Pinpoint the cell where the given text exists, returning its [X, Y] midpoint coordinate. 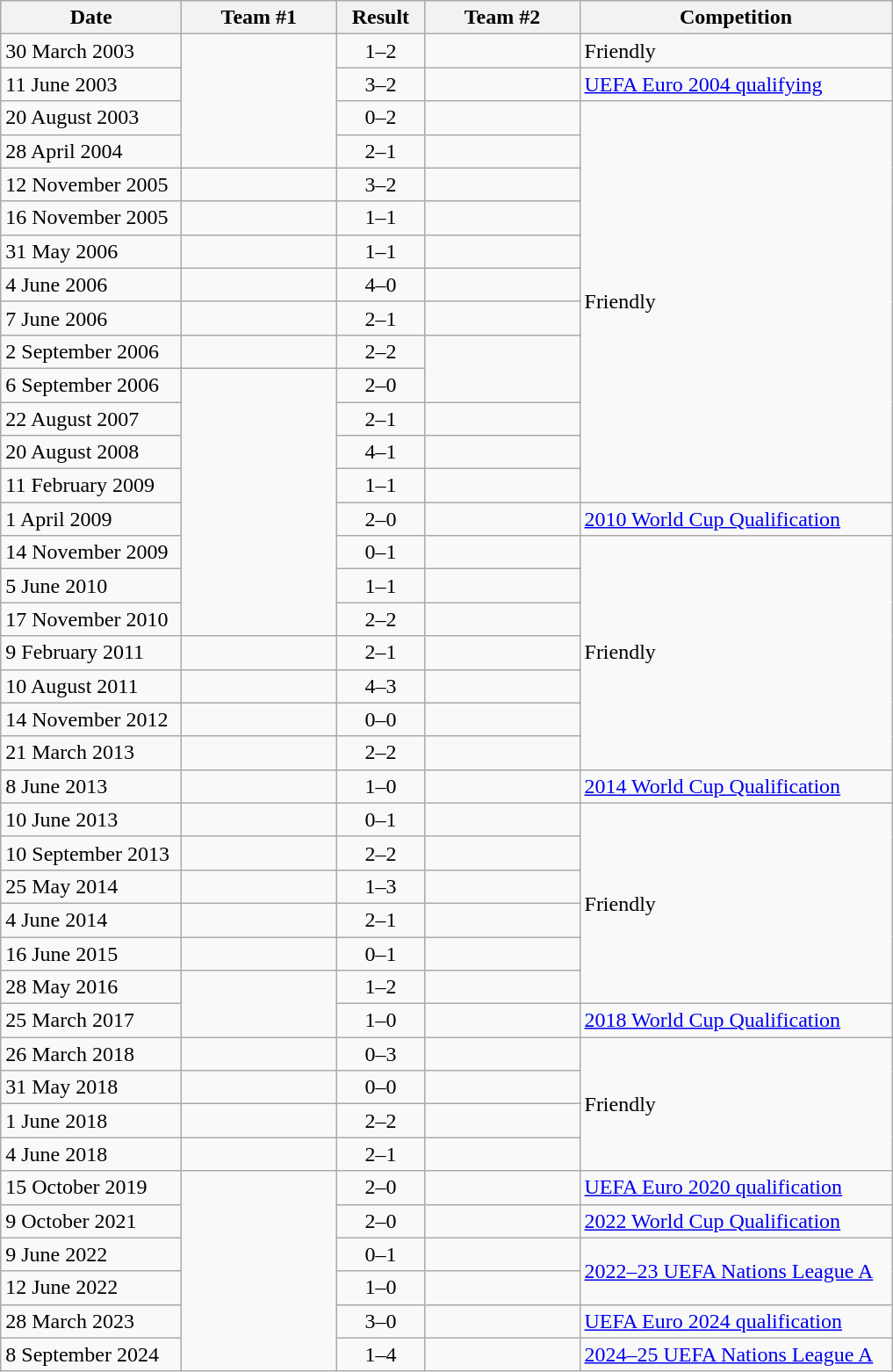
9 February 2011 [91, 653]
4 June 2018 [91, 1154]
25 March 2017 [91, 1021]
9 June 2022 [91, 1254]
UEFA Euro 2024 qualification [736, 1321]
UEFA Euro 2004 qualifying [736, 84]
2024–25 UEFA Nations League A [736, 1354]
4 June 2006 [91, 285]
20 August 2003 [91, 118]
16 November 2005 [91, 218]
6 September 2006 [91, 385]
Team #2 [502, 18]
11 February 2009 [91, 486]
UEFA Euro 2020 qualification [736, 1188]
28 April 2004 [91, 151]
1 June 2018 [91, 1121]
21 March 2013 [91, 753]
26 March 2018 [91, 1054]
31 May 2018 [91, 1087]
14 November 2012 [91, 719]
16 June 2015 [91, 953]
4 June 2014 [91, 920]
0–3 [381, 1054]
28 March 2023 [91, 1321]
25 May 2014 [91, 886]
28 May 2016 [91, 987]
4–1 [381, 452]
0–2 [381, 118]
10 June 2013 [91, 820]
30 March 2003 [91, 51]
Date [91, 18]
2010 World Cup Qualification [736, 519]
10 August 2011 [91, 686]
4–0 [381, 285]
Team #1 [259, 18]
9 October 2021 [91, 1221]
2 September 2006 [91, 351]
20 August 2008 [91, 452]
2018 World Cup Qualification [736, 1021]
5 June 2010 [91, 586]
2022–23 UEFA Nations League A [736, 1271]
1–4 [381, 1354]
15 October 2019 [91, 1188]
10 September 2013 [91, 853]
2022 World Cup Qualification [736, 1221]
12 November 2005 [91, 184]
8 September 2024 [91, 1354]
1–3 [381, 886]
1 April 2009 [91, 519]
31 May 2006 [91, 251]
17 November 2010 [91, 619]
11 June 2003 [91, 84]
22 August 2007 [91, 419]
Competition [736, 18]
7 June 2006 [91, 318]
Result [381, 18]
2014 World Cup Qualification [736, 786]
3–0 [381, 1321]
12 June 2022 [91, 1288]
14 November 2009 [91, 552]
8 June 2013 [91, 786]
4–3 [381, 686]
